Output the [X, Y] coordinate of the center of the cell containing the given text.  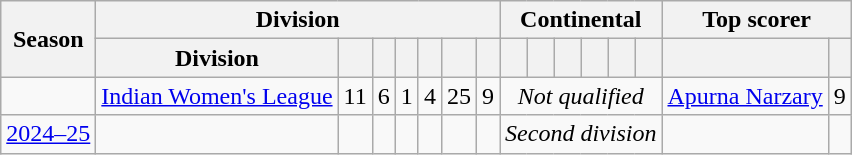
Not qualified [581, 96]
Apurna Narzary [745, 96]
Top scorer [756, 20]
Second division [581, 134]
25 [458, 96]
6 [384, 96]
Continental [581, 20]
Season [48, 39]
11 [355, 96]
1 [406, 96]
2024–25 [48, 134]
4 [430, 96]
Indian Women's League [217, 96]
